Pinpoint the cell where the given text exists, returning its (X, Y) midpoint coordinate. 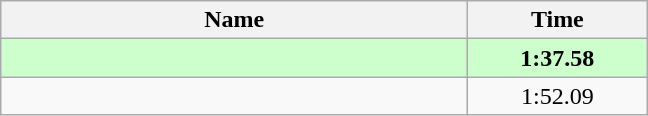
1:52.09 (558, 96)
Name (234, 20)
Time (558, 20)
1:37.58 (558, 58)
